Locate the cell with the specified text and output its (X, Y) center coordinate. 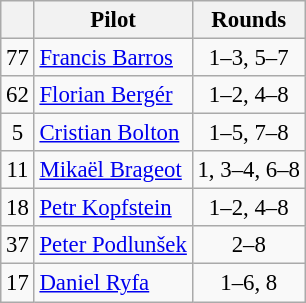
17 (18, 283)
37 (18, 245)
Pilot (113, 20)
Mikaël Brageot (113, 170)
Rounds (248, 20)
1, 3–4, 6–8 (248, 170)
Peter Podlunšek (113, 245)
62 (18, 95)
1–3, 5–7 (248, 58)
Petr Kopfstein (113, 208)
1–6, 8 (248, 283)
5 (18, 133)
77 (18, 58)
Cristian Bolton (113, 133)
11 (18, 170)
1–5, 7–8 (248, 133)
Florian Bergér (113, 95)
Francis Barros (113, 58)
2–8 (248, 245)
18 (18, 208)
Daniel Ryfa (113, 283)
